Return (x, y) of the center of cell containing provided text 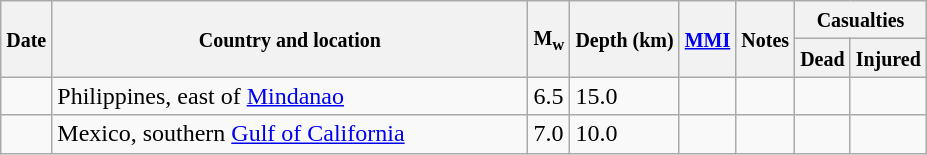
10.0 (624, 134)
7.0 (549, 134)
Depth (km) (624, 39)
Country and location (290, 39)
Mexico, southern Gulf of California (290, 134)
15.0 (624, 96)
Mw (549, 39)
Casualties (861, 20)
6.5 (549, 96)
MMI (708, 39)
Philippines, east of Mindanao (290, 96)
Dead (823, 58)
Notes (766, 39)
Injured (888, 58)
Date (26, 39)
